For the text-containing cell, return its midpoint in [X, Y] coordinate format. 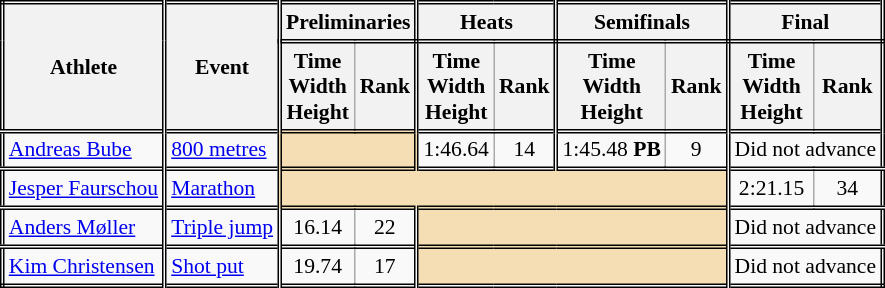
14 [525, 150]
Triple jump [222, 228]
1:45.48 PB [611, 150]
Preliminaries [348, 22]
Kim Christensen [83, 266]
Semifinals [642, 22]
Jesper Faurschou [83, 190]
Event [222, 67]
Shot put [222, 266]
Marathon [222, 190]
2:21.15 [771, 190]
Anders Møller [83, 228]
19.74 [318, 266]
9 [697, 150]
Athlete [83, 67]
Andreas Bube [83, 150]
22 [386, 228]
Heats [486, 22]
Final [806, 22]
800 metres [222, 150]
17 [386, 266]
1:46.64 [456, 150]
16.14 [318, 228]
34 [848, 190]
